Capture the cell that displays the provided text and extract its [x, y] central coordinate. 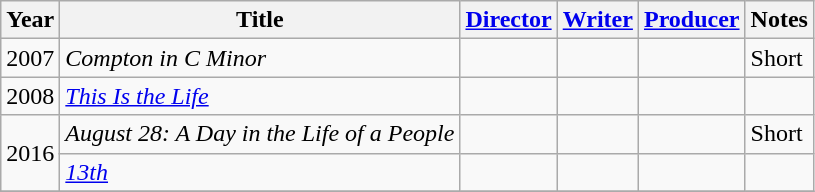
2016 [30, 153]
Producer [692, 20]
13th [260, 172]
Compton in C Minor [260, 58]
Title [260, 20]
This Is the Life [260, 96]
2008 [30, 96]
August 28: A Day in the Life of a People [260, 134]
Notes [779, 20]
Director [508, 20]
Writer [598, 20]
Year [30, 20]
2007 [30, 58]
